For the text-containing cell, return its midpoint in [x, y] coordinate format. 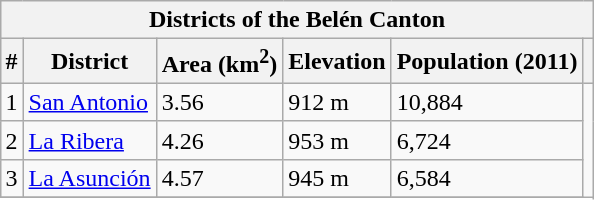
La Ribera [90, 140]
3 [12, 178]
10,884 [487, 102]
4.57 [220, 178]
Area (km2) [220, 62]
District [90, 62]
6,724 [487, 140]
912 m [337, 102]
# [12, 62]
San Antonio [90, 102]
4.26 [220, 140]
6,584 [487, 178]
2 [12, 140]
Districts of the Belén Canton [297, 20]
Population (2011) [487, 62]
945 m [337, 178]
Elevation [337, 62]
La Asunción [90, 178]
1 [12, 102]
953 m [337, 140]
3.56 [220, 102]
